For the text-containing cell, return its midpoint in [X, Y] coordinate format. 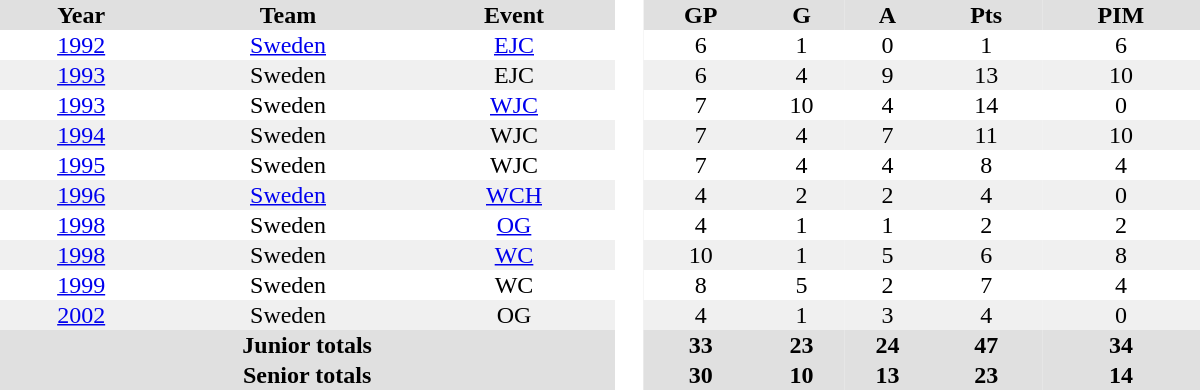
33 [701, 345]
11 [986, 135]
1992 [81, 45]
Event [514, 15]
Year [81, 15]
2002 [81, 315]
Senior totals [307, 375]
Junior totals [307, 345]
GP [701, 15]
30 [701, 375]
3 [887, 315]
Pts [986, 15]
A [887, 15]
1995 [81, 165]
1994 [81, 135]
WCH [514, 195]
PIM [1121, 15]
G [802, 15]
24 [887, 345]
1999 [81, 285]
34 [1121, 345]
Team [288, 15]
47 [986, 345]
9 [887, 75]
1996 [81, 195]
